Search for the cell housing the specified text and yield its [X, Y] center coordinate. 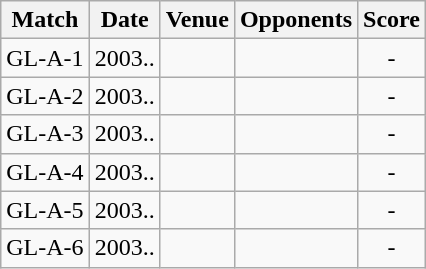
GL-A-5 [45, 210]
GL-A-1 [45, 58]
GL-A-3 [45, 134]
GL-A-4 [45, 172]
Score [392, 20]
GL-A-2 [45, 96]
Opponents [296, 20]
GL-A-6 [45, 248]
Date [124, 20]
Match [45, 20]
Venue [197, 20]
